Return [x, y] of the center of cell containing provided text 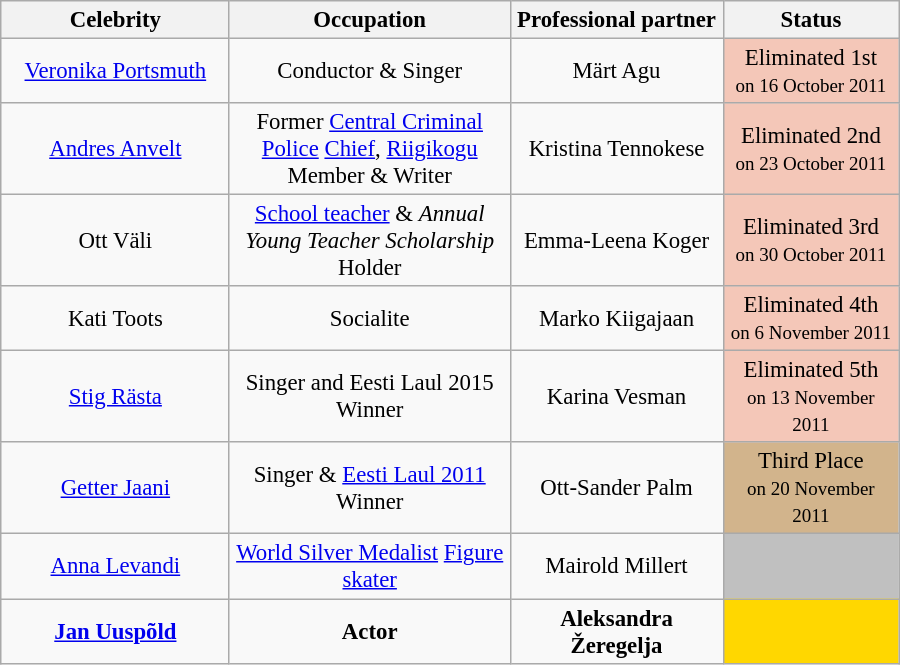
Status [811, 20]
Kristina Tennokese [616, 149]
Actor [370, 630]
Eliminated 3rdon 30 October 2011 [811, 241]
Occupation [370, 20]
Third Placeon 20 November 2011 [811, 488]
Professional partner [616, 20]
Anna Levandi [115, 566]
Ott-Sander Palm [616, 488]
Märt Agu [616, 70]
School teacher & Annual Young Teacher Scholarship Holder [370, 241]
Andres Anvelt [115, 149]
Emma-Leena Koger [616, 241]
Eliminated 2ndon 23 October 2011 [811, 149]
Conductor & Singer [370, 70]
Karina Vesman [616, 397]
Eliminated 1ston 16 October 2011 [811, 70]
Socialite [370, 318]
Marko Kiigajaan [616, 318]
Getter Jaani [115, 488]
Singer & Eesti Laul 2011 Winner [370, 488]
Singer and Eesti Laul 2015 Winner [370, 397]
Stig Rästa [115, 397]
Mairold Millert [616, 566]
Former Central Criminal Police Chief, Riigikogu Member & Writer [370, 149]
Ott Väli [115, 241]
World Silver Medalist Figure skater [370, 566]
Aleksandra Žeregelja [616, 630]
Eliminated 5thon 13 November 2011 [811, 397]
Jan Uuspõld [115, 630]
Veronika Portsmuth [115, 70]
Eliminated 4thon 6 November 2011 [811, 318]
Celebrity [115, 20]
Kati Toots [115, 318]
